Find where the given text appears and provide that cell's center as [x, y] coordinate. 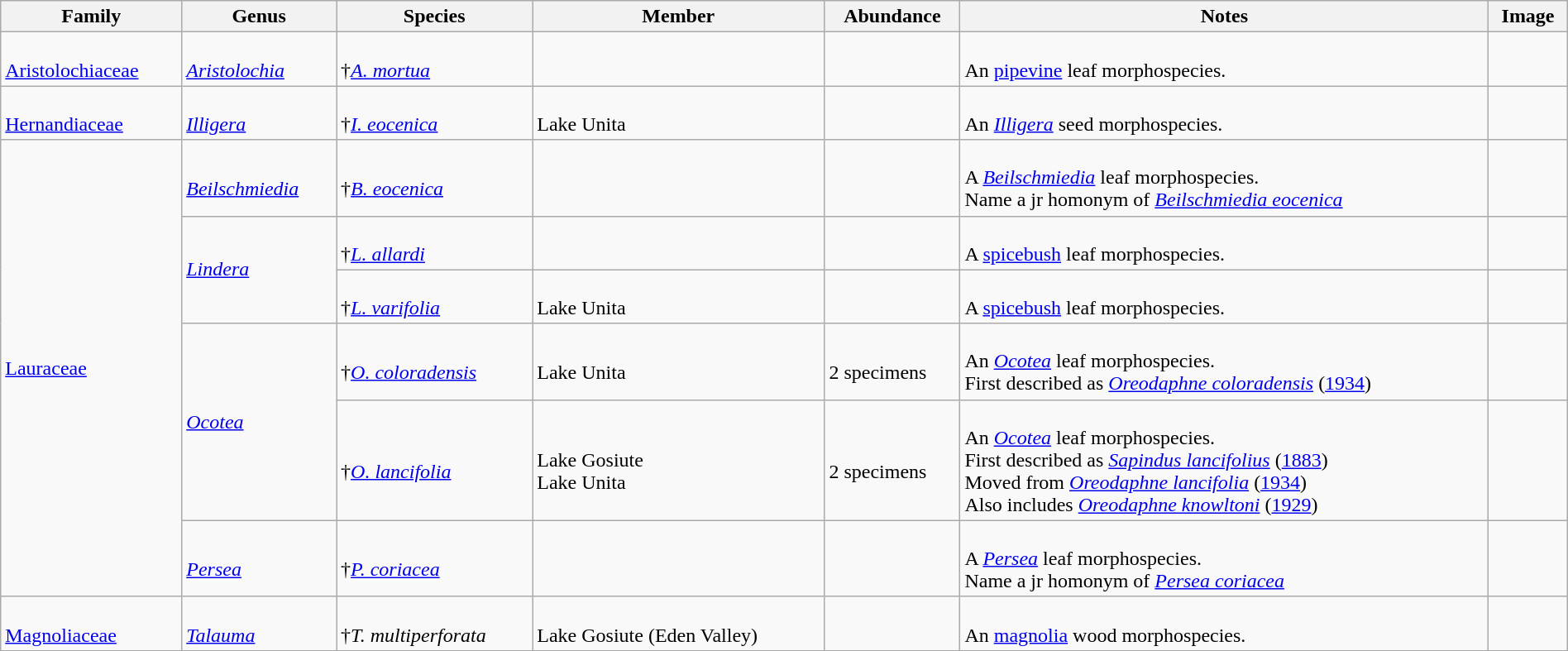
†T. multiperforata [435, 624]
†O. lancifolia [435, 460]
Lake GosiuteLake Unita [678, 460]
†L. allardi [435, 243]
Talauma [260, 624]
Family [91, 17]
Magnoliaceae [91, 624]
A Persea leaf morphospecies.Name a jr homonym of Persea coriacea [1224, 558]
Aristolochia [260, 60]
†P. coriacea [435, 558]
An magnolia wood morphospecies. [1224, 624]
†L. varifolia [435, 296]
Species [435, 17]
Member [678, 17]
Aristolochiaceae [91, 60]
An Ocotea leaf morphospecies.First described as Oreodaphne coloradensis (1934) [1224, 361]
Hernandiaceae [91, 112]
Beilschmiedia [260, 178]
Ocotea [260, 422]
†O. coloradensis [435, 361]
An Illigera seed morphospecies. [1224, 112]
Lindera [260, 270]
†B. eocenica [435, 178]
A Beilschmiedia leaf morphospecies.Name a jr homonym of Beilschmiedia eocenica [1224, 178]
Persea [260, 558]
Lake Gosiute (Eden Valley) [678, 624]
Image [1528, 17]
Abundance [892, 17]
Genus [260, 17]
Illigera [260, 112]
An pipevine leaf morphospecies. [1224, 60]
Lauraceae [91, 368]
†A. mortua [435, 60]
Notes [1224, 17]
†I. eocenica [435, 112]
